Identify which cell holds the provided text, then report its [x, y] central coordinate. 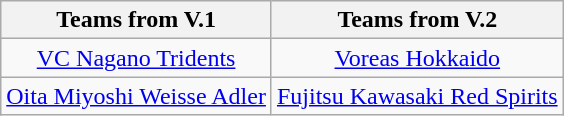
Teams from V.2 [417, 20]
Oita Miyoshi Weisse Adler [136, 96]
VC Nagano Tridents [136, 58]
Fujitsu Kawasaki Red Spirits [417, 96]
Voreas Hokkaido [417, 58]
Teams from V.1 [136, 20]
